Search for the cell housing the specified text and yield its (x, y) center coordinate. 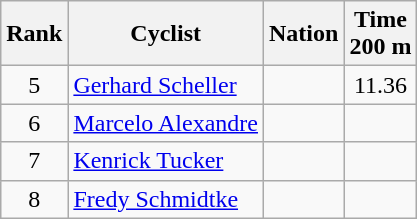
Marcelo Alexandre (166, 123)
Cyclist (166, 34)
Time200 m (380, 34)
8 (34, 199)
Fredy Schmidtke (166, 199)
Kenrick Tucker (166, 161)
7 (34, 161)
5 (34, 85)
6 (34, 123)
Nation (304, 34)
Gerhard Scheller (166, 85)
Rank (34, 34)
11.36 (380, 85)
